Search for the cell housing the specified text and yield its [X, Y] center coordinate. 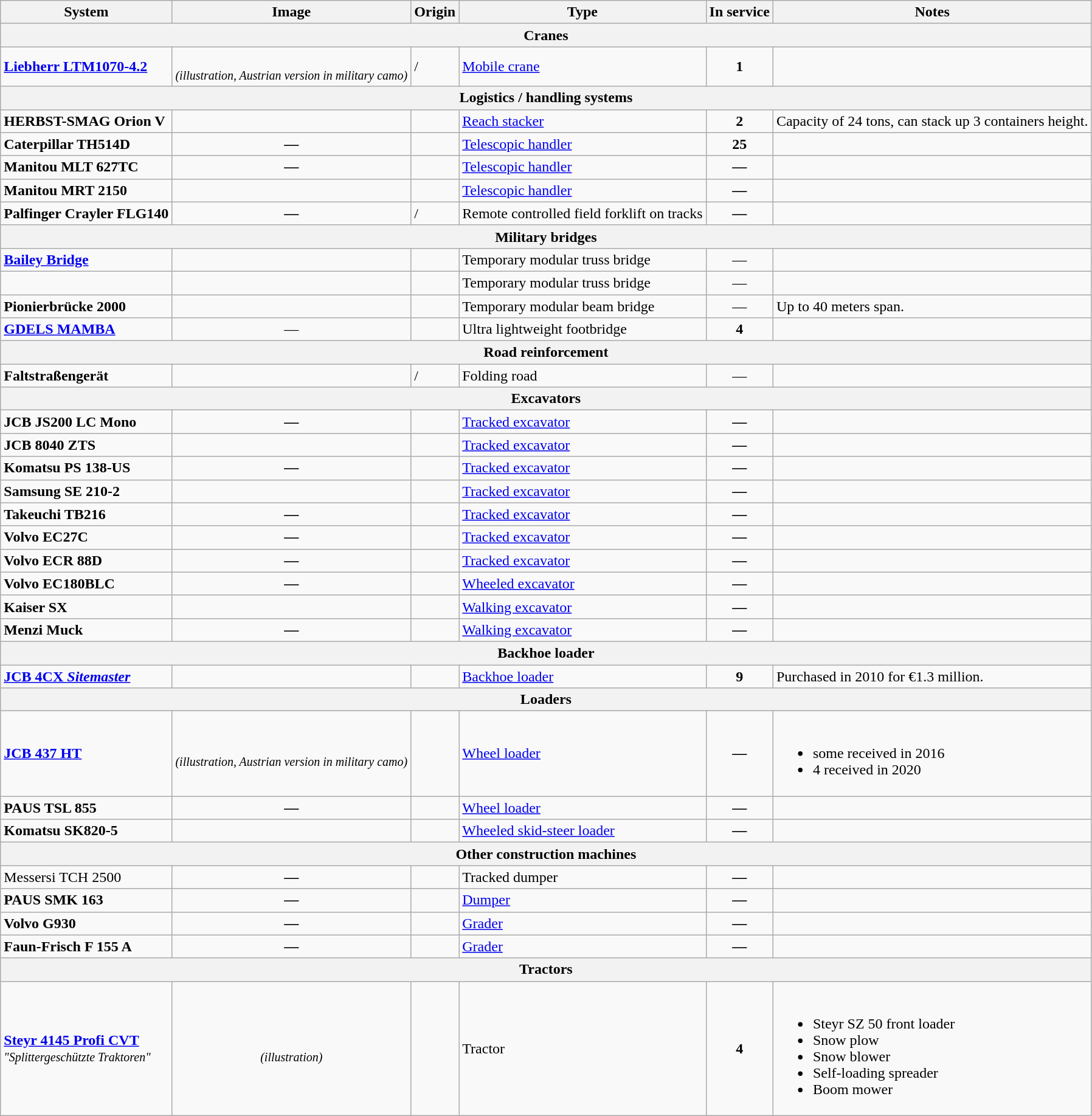
Caterpillar TH514D [86, 144]
25 [739, 144]
Takeuchi TB216 [86, 514]
Palfinger Crayler FLG140 [86, 213]
JCB 437 HT [86, 754]
Tractors [546, 970]
Komatsu SK820-5 [86, 831]
Remote controlled field forklift on tracks [582, 213]
Temporary modular beam bridge [582, 306]
Ultra lightweight footbridge [582, 329]
Samsung SE 210-2 [86, 491]
Volvo ECR 88D [86, 560]
Up to 40 meters span. [932, 306]
Logistics / handling systems [546, 98]
Manitou MRT 2150 [86, 190]
Faltstraßengerät [86, 376]
Tracked dumper [582, 877]
Other construction machines [546, 854]
PAUS TSL 855 [86, 808]
Origin [435, 12]
Kaiser SX [86, 607]
JCB 4CX Sitemaster [86, 677]
Volvo EC27C [86, 537]
Liebherr LTM1070-4.2 [86, 67]
Bailey Bridge [86, 260]
Volvo G930 [86, 923]
Tractor [582, 1048]
Steyr 4145 Profi CVT"Splittergeschützte Traktoren" [86, 1048]
GDELS MAMBA [86, 329]
Reach stacker [582, 121]
JCB JS200 LC Mono [86, 422]
some received in 20164 received in 2020 [932, 754]
Image [292, 12]
Pionierbrücke 2000 [86, 306]
Type [582, 12]
HERBST-SMAG Orion V [86, 121]
Messersi TCH 2500 [86, 877]
9 [739, 677]
Folding road [582, 376]
Loaders [546, 700]
JCB 8040 ZTS [86, 445]
Faun-Frisch F 155 A [86, 946]
Notes [932, 12]
Road reinforcement [546, 353]
Menzi Muck [86, 630]
Volvo EC180BLC [86, 584]
Military bridges [546, 236]
Steyr SZ 50 front loaderSnow plowSnow blowerSelf-loading spreaderBoom mower [932, 1048]
Manitou MLT 627TC [86, 167]
1 [739, 67]
2 [739, 121]
Purchased in 2010 for €1.3 million. [932, 677]
Cranes [546, 35]
Wheeled skid-steer loader [582, 831]
Excavators [546, 399]
Dumper [582, 900]
(illustration) [292, 1048]
Capacity of 24 tons, can stack up 3 containers height. [932, 121]
Komatsu PS 138-US [86, 468]
System [86, 12]
Wheeled excavator [582, 584]
Mobile crane [582, 67]
In service [739, 12]
PAUS SMK 163 [86, 900]
